Output the [X, Y] coordinate of the center of the cell containing the given text.  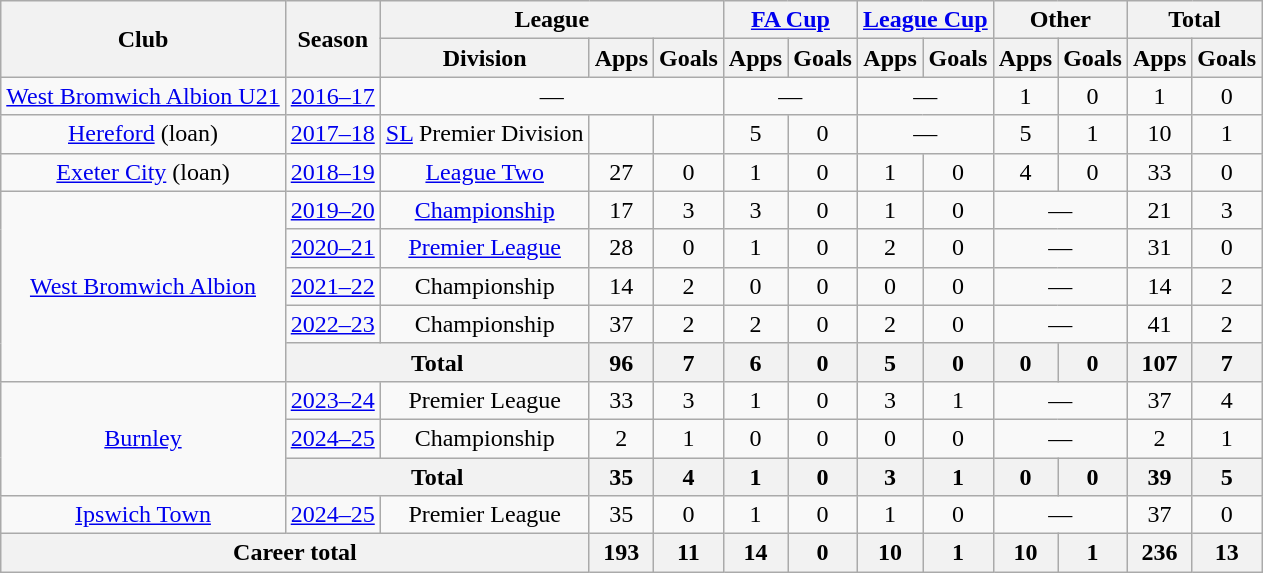
Hereford (loan) [143, 134]
Exeter City (loan) [143, 172]
107 [1159, 362]
2019–20 [332, 210]
Club [143, 39]
Burnley [143, 438]
League Two [484, 172]
Other [1060, 20]
2022–23 [332, 324]
2020–21 [332, 248]
2016–17 [332, 96]
Ipswich Town [143, 515]
31 [1159, 248]
21 [1159, 210]
6 [755, 362]
2018–19 [332, 172]
11 [689, 553]
96 [621, 362]
SL Premier Division [484, 134]
League [552, 20]
28 [621, 248]
193 [621, 553]
17 [621, 210]
2021–22 [332, 286]
236 [1159, 553]
27 [621, 172]
West Bromwich Albion [143, 286]
Season [332, 39]
Division [484, 58]
West Bromwich Albion U21 [143, 96]
41 [1159, 324]
13 [1227, 553]
League Cup [925, 20]
2017–18 [332, 134]
39 [1159, 477]
FA Cup [790, 20]
2023–24 [332, 400]
Career total [295, 553]
